Pinpoint the cell where the given text exists, returning its [x, y] midpoint coordinate. 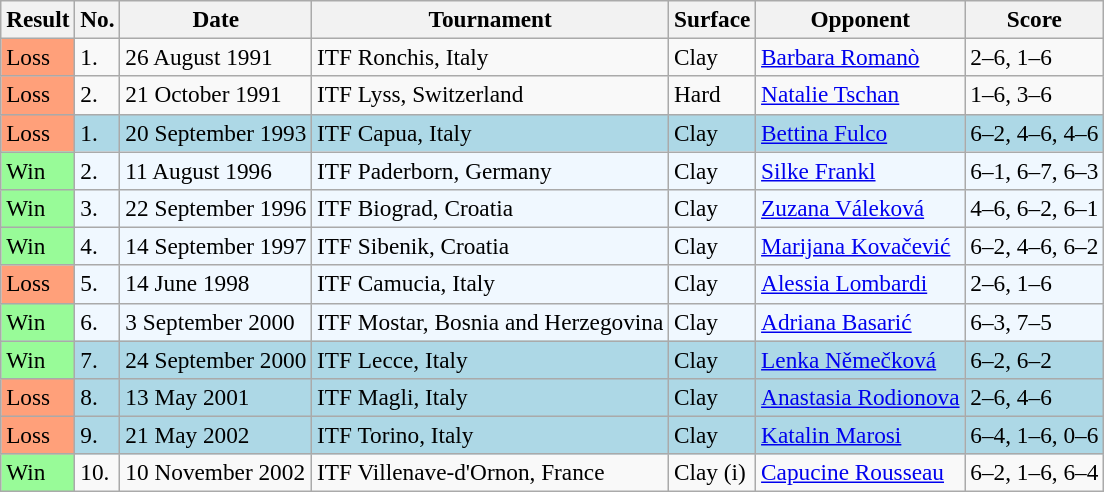
ITF Magli, Italy [490, 397]
6–2, 4–6, 6–2 [1034, 246]
Score [1034, 19]
6. [98, 322]
Anastasia Rodionova [860, 397]
6–2, 1–6, 6–4 [1034, 473]
Katalin Marosi [860, 435]
22 September 1996 [216, 208]
ITF Paderborn, Germany [490, 170]
Capucine Rousseau [860, 473]
ITF Camucia, Italy [490, 284]
4. [98, 246]
ITF Villenave-d'Ornon, France [490, 473]
7. [98, 359]
Lenka Němečková [860, 359]
11 August 1996 [216, 170]
21 October 1991 [216, 95]
9. [98, 435]
14 June 1998 [216, 284]
ITF Ronchis, Italy [490, 57]
Opponent [860, 19]
Zuzana Váleková [860, 208]
10. [98, 473]
6–2, 6–2 [1034, 359]
Natalie Tschan [860, 95]
Result [38, 19]
3. [98, 208]
Alessia Lombardi [860, 284]
5. [98, 284]
Barbara Romanò [860, 57]
3 September 2000 [216, 322]
1–6, 3–6 [1034, 95]
24 September 2000 [216, 359]
20 September 1993 [216, 133]
Adriana Basarić [860, 322]
6–4, 1–6, 0–6 [1034, 435]
21 May 2002 [216, 435]
6–3, 7–5 [1034, 322]
ITF Mostar, Bosnia and Herzegovina [490, 322]
No. [98, 19]
6–1, 6–7, 6–3 [1034, 170]
Bettina Fulco [860, 133]
10 November 2002 [216, 473]
Silke Frankl [860, 170]
ITF Biograd, Croatia [490, 208]
ITF Sibenik, Croatia [490, 246]
13 May 2001 [216, 397]
Clay (i) [712, 473]
Marijana Kovačević [860, 246]
Date [216, 19]
8. [98, 397]
6–2, 4–6, 4–6 [1034, 133]
ITF Lyss, Switzerland [490, 95]
Hard [712, 95]
Surface [712, 19]
26 August 1991 [216, 57]
4–6, 6–2, 6–1 [1034, 208]
ITF Capua, Italy [490, 133]
Tournament [490, 19]
ITF Torino, Italy [490, 435]
2–6, 4–6 [1034, 397]
ITF Lecce, Italy [490, 359]
14 September 1997 [216, 246]
